For the text-containing cell, return its midpoint in [x, y] coordinate format. 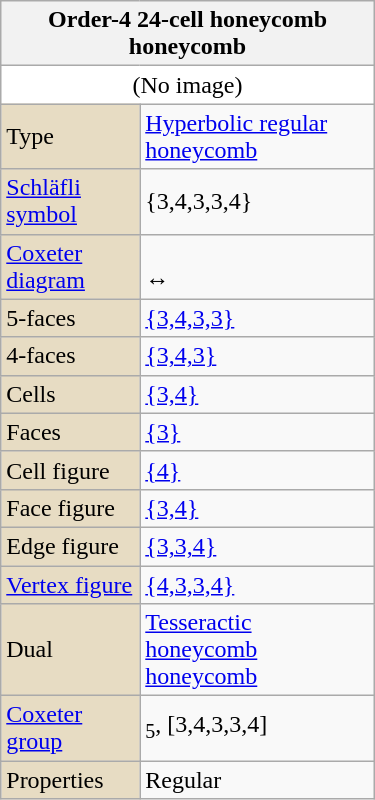
Face figure [70, 508]
{3} [257, 432]
Coxeter group [70, 728]
Hyperbolic regular honeycomb [257, 136]
Dual [70, 650]
(No image) [188, 85]
{4} [257, 470]
Regular [257, 780]
Cell figure [70, 470]
Properties [70, 780]
Faces [70, 432]
5-faces [70, 318]
{3,4,3} [257, 356]
↔ [257, 266]
Coxeter diagram [70, 266]
{3,4,3,3,4} [257, 202]
Edge figure [70, 546]
4-faces [70, 356]
Vertex figure [70, 585]
Type [70, 136]
Tesseractic honeycomb honeycomb [257, 650]
5, [3,4,3,3,4] [257, 728]
Cells [70, 394]
Schläfli symbol [70, 202]
Order-4 24-cell honeycomb honeycomb [188, 34]
{4,3,3,4} [257, 585]
{3,3,4} [257, 546]
{3,4,3,3} [257, 318]
